Capture the cell that displays the provided text and extract its (X, Y) central coordinate. 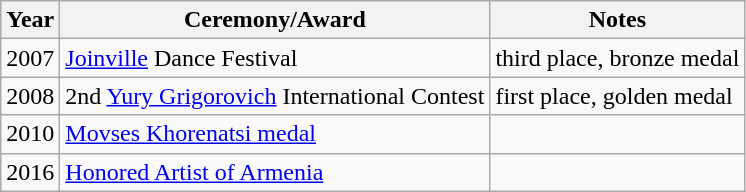
Movses Khorenatsi medal (275, 134)
2016 (30, 172)
Notes (618, 20)
Year (30, 20)
third place, bronze medal (618, 58)
Ceremony/Award (275, 20)
2010 (30, 134)
2008 (30, 96)
Joinville Dance Festival (275, 58)
first place, golden medal (618, 96)
2nd Yury Grigorovich International Contest (275, 96)
2007 (30, 58)
Honored Artist of Armenia (275, 172)
